Capture the cell that displays the provided text and extract its [X, Y] central coordinate. 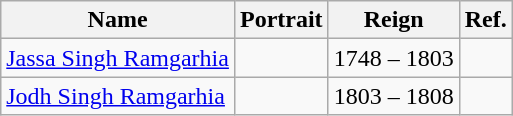
1748 – 1803 [394, 58]
Jassa Singh Ramgarhia [118, 58]
Reign [394, 20]
Ref. [486, 20]
Jodh Singh Ramgarhia [118, 96]
Name [118, 20]
Portrait [281, 20]
1803 – 1808 [394, 96]
